Detect which cell encompasses the target text, then output its [x, y] center coordinate. 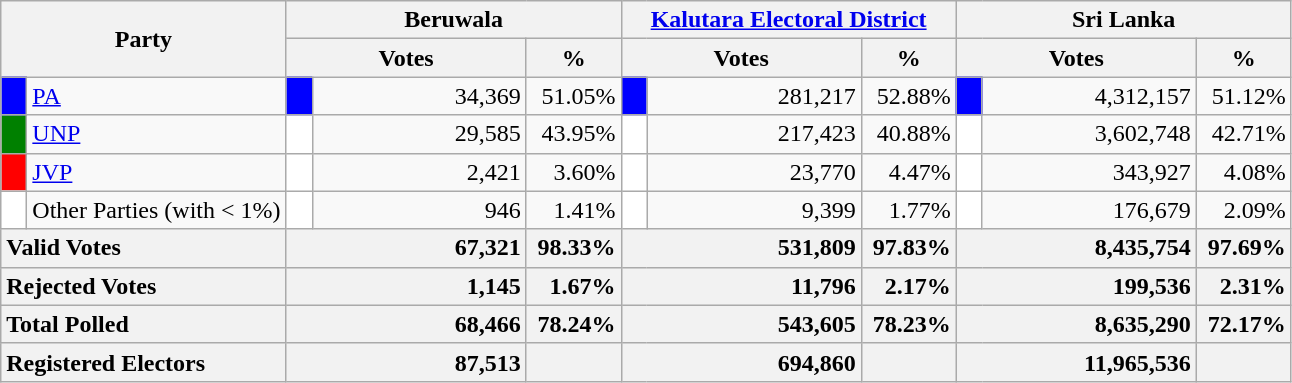
176,679 [1089, 210]
98.33% [574, 248]
97.69% [1244, 248]
8,635,290 [1076, 324]
1.77% [908, 210]
UNP [156, 134]
3,602,748 [1089, 134]
43.95% [574, 134]
23,770 [754, 172]
87,513 [406, 362]
1,145 [406, 286]
78.24% [574, 324]
34,369 [419, 96]
2.31% [1244, 286]
4,312,157 [1089, 96]
217,423 [754, 134]
42.71% [1244, 134]
1.41% [574, 210]
51.12% [1244, 96]
3.60% [574, 172]
Party [144, 39]
72.17% [1244, 324]
2,421 [419, 172]
11,796 [741, 286]
Rejected Votes [144, 286]
199,536 [1076, 286]
11,965,536 [1076, 362]
40.88% [908, 134]
67,321 [406, 248]
8,435,754 [1076, 248]
531,809 [741, 248]
52.88% [908, 96]
Kalutara Electoral District [788, 20]
2.09% [1244, 210]
51.05% [574, 96]
946 [419, 210]
4.47% [908, 172]
Sri Lanka [1124, 20]
2.17% [908, 286]
9,399 [754, 210]
Beruwala [454, 20]
PA [156, 96]
Valid Votes [144, 248]
JVP [156, 172]
1.67% [574, 286]
78.23% [908, 324]
29,585 [419, 134]
Registered Electors [144, 362]
543,605 [741, 324]
68,466 [406, 324]
4.08% [1244, 172]
97.83% [908, 248]
343,927 [1089, 172]
Other Parties (with < 1%) [156, 210]
694,860 [741, 362]
Total Polled [144, 324]
281,217 [754, 96]
